From the cell containing the given text, extract its center point as [x, y] coordinate. 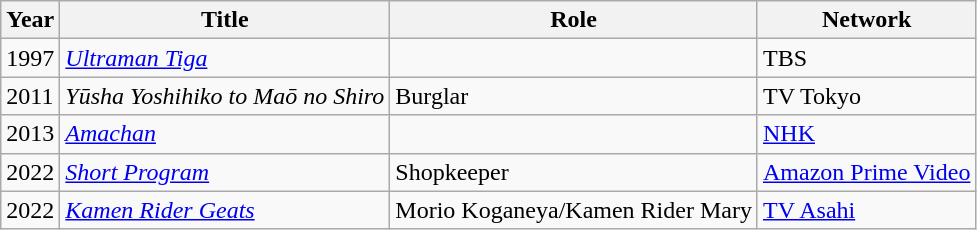
Morio Koganeya/Kamen Rider Mary [574, 210]
Kamen Rider Geats [225, 210]
TV Asahi [866, 210]
Network [866, 20]
Amazon Prime Video [866, 172]
Short Program [225, 172]
NHK [866, 134]
Amachan [225, 134]
1997 [30, 58]
Role [574, 20]
Shopkeeper [574, 172]
2011 [30, 96]
TV Tokyo [866, 96]
TBS [866, 58]
Title [225, 20]
Burglar [574, 96]
Yūsha Yoshihiko to Maō no Shiro [225, 96]
Year [30, 20]
Ultraman Tiga [225, 58]
2013 [30, 134]
